Find where the given text appears and provide that cell's center as (x, y) coordinate. 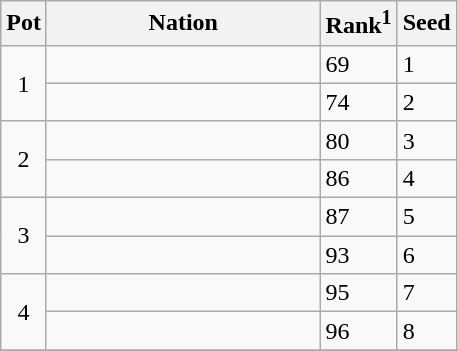
86 (358, 178)
95 (358, 293)
80 (358, 140)
7 (426, 293)
93 (358, 255)
69 (358, 64)
Pot (24, 24)
Nation (183, 24)
96 (358, 331)
8 (426, 331)
Rank1 (358, 24)
Seed (426, 24)
5 (426, 217)
87 (358, 217)
74 (358, 102)
6 (426, 255)
